Search for the cell housing the specified text and yield its (x, y) center coordinate. 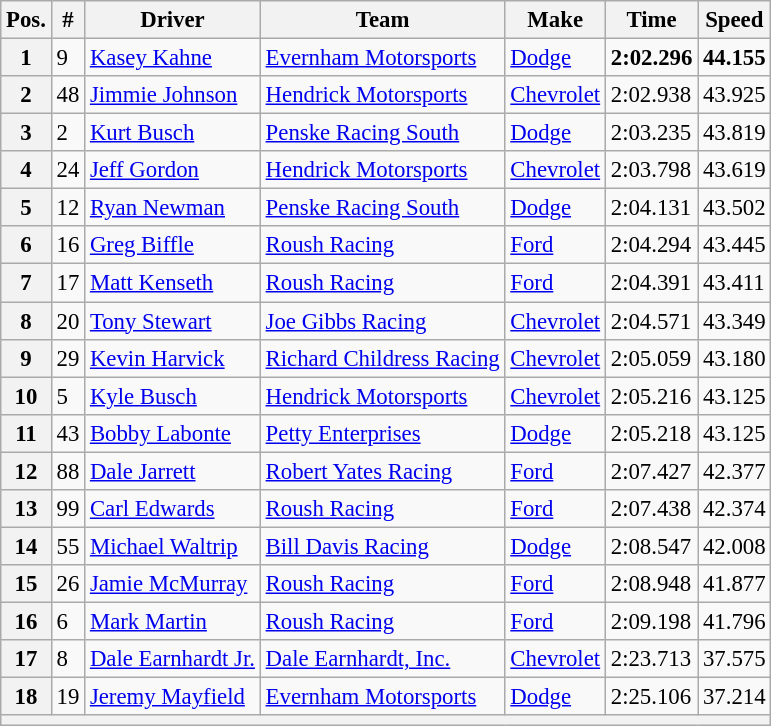
43.180 (734, 358)
Mark Martin (173, 621)
Ryan Newman (173, 208)
99 (68, 509)
Kevin Harvick (173, 358)
55 (68, 546)
19 (68, 697)
Make (555, 20)
2:04.131 (651, 208)
Dale Earnhardt Jr. (173, 659)
Team (382, 20)
Tony Stewart (173, 321)
2:02.938 (651, 95)
2:05.216 (651, 396)
42.008 (734, 546)
15 (26, 584)
41.877 (734, 584)
2:05.059 (651, 358)
43.502 (734, 208)
Robert Yates Racing (382, 471)
2:03.798 (651, 170)
Dale Jarrett (173, 471)
88 (68, 471)
Greg Biffle (173, 245)
43.619 (734, 170)
2:25.106 (651, 697)
Jimmie Johnson (173, 95)
Jeff Gordon (173, 170)
Jamie McMurray (173, 584)
Carl Edwards (173, 509)
2:08.948 (651, 584)
Joe Gibbs Racing (382, 321)
2:23.713 (651, 659)
1 (26, 58)
2:04.391 (651, 283)
Michael Waltrip (173, 546)
24 (68, 170)
Matt Kenseth (173, 283)
Speed (734, 20)
43.445 (734, 245)
10 (26, 396)
2:09.198 (651, 621)
Kyle Busch (173, 396)
29 (68, 358)
2:08.547 (651, 546)
2:07.427 (651, 471)
Bobby Labonte (173, 433)
42.374 (734, 509)
Time (651, 20)
11 (26, 433)
2:07.438 (651, 509)
43.819 (734, 133)
26 (68, 584)
43.925 (734, 95)
20 (68, 321)
2:05.218 (651, 433)
Driver (173, 20)
2:02.296 (651, 58)
Bill Davis Racing (382, 546)
Petty Enterprises (382, 433)
13 (26, 509)
18 (26, 697)
Pos. (26, 20)
14 (26, 546)
41.796 (734, 621)
Dale Earnhardt, Inc. (382, 659)
43 (68, 433)
Richard Childress Racing (382, 358)
37.575 (734, 659)
43.411 (734, 283)
4 (26, 170)
44.155 (734, 58)
Kurt Busch (173, 133)
Jeremy Mayfield (173, 697)
Kasey Kahne (173, 58)
37.214 (734, 697)
7 (26, 283)
2:04.571 (651, 321)
43.349 (734, 321)
2:04.294 (651, 245)
48 (68, 95)
# (68, 20)
3 (26, 133)
2:03.235 (651, 133)
42.377 (734, 471)
